Output the (X, Y) coordinate of the center of the cell containing the given text.  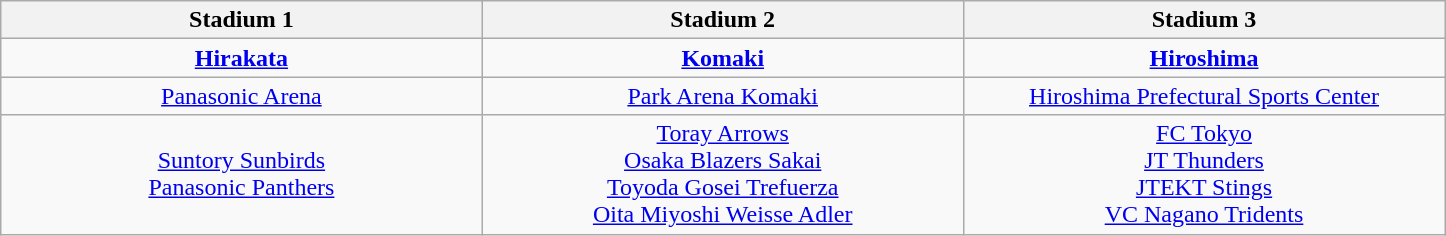
Park Arena Komaki (722, 96)
FC Tokyo JT ThundersJTEKT StingsVC Nagano Tridents (1204, 174)
Suntory Sunbirds Panasonic Panthers (242, 174)
Hiroshima Prefectural Sports Center (1204, 96)
Panasonic Arena (242, 96)
Toray ArrowsOsaka Blazers Sakai Toyoda Gosei Trefuerza Oita Miyoshi Weisse Adler (722, 174)
Hiroshima (1204, 58)
Stadium 2 (722, 20)
Stadium 1 (242, 20)
Stadium 3 (1204, 20)
Komaki (722, 58)
Hirakata (242, 58)
